Provide the (x, y) coordinate of the cell's center where the given text is located.  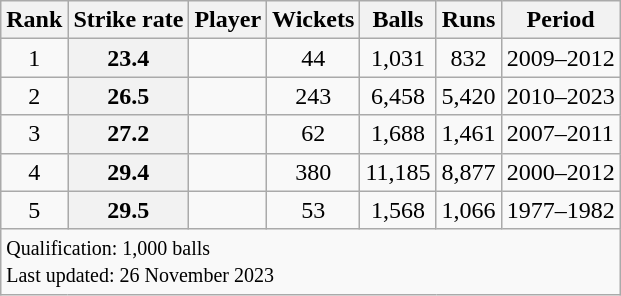
6,458 (398, 96)
29.5 (128, 210)
44 (314, 58)
Strike rate (128, 20)
832 (468, 58)
1,568 (398, 210)
380 (314, 172)
Period (560, 20)
5 (34, 210)
53 (314, 210)
1,066 (468, 210)
Rank (34, 20)
29.4 (128, 172)
5,420 (468, 96)
11,185 (398, 172)
4 (34, 172)
2007–2011 (560, 134)
23.4 (128, 58)
1,688 (398, 134)
1,031 (398, 58)
Balls (398, 20)
Player (228, 20)
Qualification: 1,000 ballsLast updated: 26 November 2023 (310, 262)
2010–2023 (560, 96)
8,877 (468, 172)
1 (34, 58)
3 (34, 134)
62 (314, 134)
27.2 (128, 134)
2 (34, 96)
26.5 (128, 96)
1977–1982 (560, 210)
Runs (468, 20)
243 (314, 96)
2000–2012 (560, 172)
Wickets (314, 20)
2009–2012 (560, 58)
1,461 (468, 134)
